Locate the cell with the specified text and output its [x, y] center coordinate. 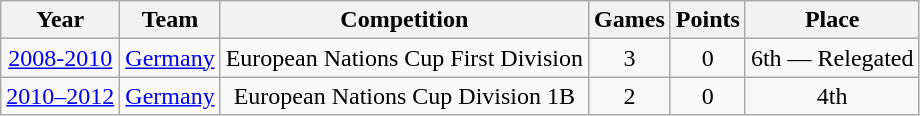
Place [832, 20]
Team [170, 20]
2008-2010 [60, 58]
Games [630, 20]
Points [708, 20]
4th [832, 96]
Year [60, 20]
3 [630, 58]
European Nations Cup Division 1B [404, 96]
European Nations Cup First Division [404, 58]
6th — Relegated [832, 58]
2 [630, 96]
Competition [404, 20]
2010–2012 [60, 96]
